Return the (X, Y) coordinate for the center point of the cell that contains the specified text.  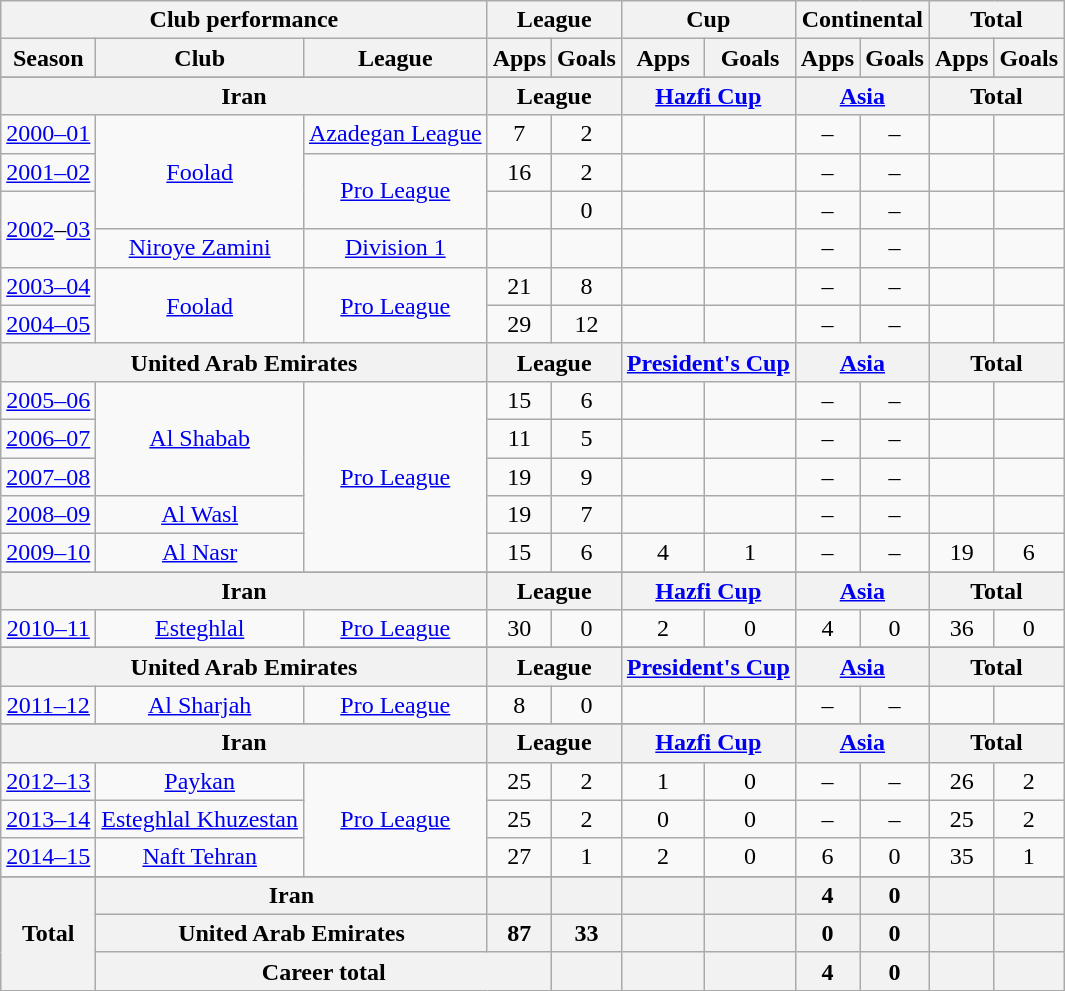
30 (519, 629)
Esteghlal (200, 629)
12 (587, 324)
Azadegan League (395, 134)
Al Shabab (200, 438)
29 (519, 324)
Niroye Zamini (200, 248)
26 (961, 781)
Season (48, 58)
Naft Tehran (200, 857)
Paykan (200, 781)
2005–06 (48, 400)
2002–03 (48, 229)
2013–14 (48, 819)
2009–10 (48, 553)
2014–15 (48, 857)
2006–07 (48, 438)
2003–04 (48, 286)
87 (519, 933)
2008–09 (48, 515)
35 (961, 857)
2012–13 (48, 781)
33 (587, 933)
Continental (862, 20)
Esteghlal Khuzestan (200, 819)
2001–02 (48, 172)
Career total (324, 971)
11 (519, 438)
Club performance (244, 20)
Al Wasl (200, 515)
5 (587, 438)
Club (200, 58)
Cup (708, 20)
2011–12 (48, 705)
Division 1 (395, 248)
9 (587, 477)
2004–05 (48, 324)
Al Nasr (200, 553)
16 (519, 172)
27 (519, 857)
2007–08 (48, 477)
Al Sharjah (200, 705)
21 (519, 286)
36 (961, 629)
2000–01 (48, 134)
2010–11 (48, 629)
